Output the (X, Y) coordinate of the center of the cell containing the given text.  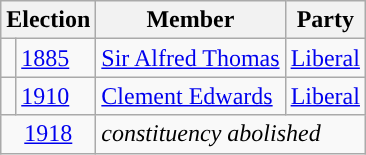
Clement Edwards (190, 96)
1918 (48, 134)
constituency abolished (231, 134)
1885 (56, 58)
Sir Alfred Thomas (190, 58)
Party (325, 20)
1910 (56, 96)
Member (190, 20)
Election (48, 20)
